For the text-containing cell, return its midpoint in [X, Y] coordinate format. 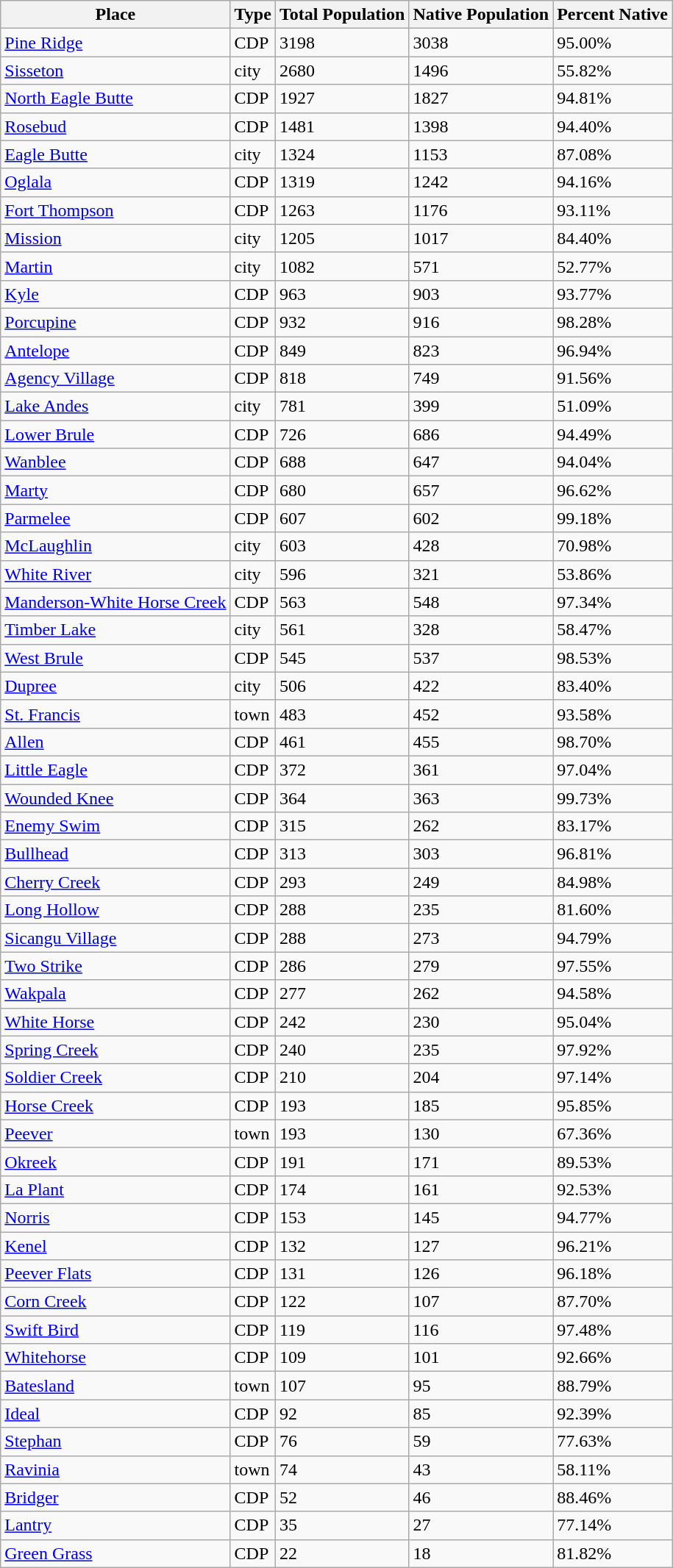
94.81% [613, 99]
1324 [342, 154]
95.00% [613, 43]
46 [481, 1497]
364 [342, 798]
Batesland [115, 1386]
Peever [115, 1134]
361 [481, 770]
Rosebud [115, 126]
428 [481, 546]
Pine Ridge [115, 43]
Type [253, 15]
Cherry Creek [115, 882]
116 [481, 1330]
273 [481, 938]
West Brule [115, 658]
145 [481, 1217]
Ravinia [115, 1469]
Spring Creek [115, 1050]
Green Grass [115, 1553]
59 [481, 1442]
Wakpala [115, 994]
Parmelee [115, 518]
77.14% [613, 1525]
1017 [481, 238]
726 [342, 434]
98.70% [613, 742]
96.81% [613, 854]
91.56% [613, 379]
Sisseton [115, 71]
98.28% [613, 322]
Enemy Swim [115, 826]
Swift Bird [115, 1330]
74 [342, 1469]
85 [481, 1414]
88.46% [613, 1497]
422 [481, 686]
94.77% [613, 1217]
La Plant [115, 1189]
Peever Flats [115, 1274]
95 [481, 1386]
22 [342, 1553]
1398 [481, 126]
97.04% [613, 770]
53.86% [613, 574]
548 [481, 602]
94.79% [613, 938]
94.49% [613, 434]
607 [342, 518]
Manderson-White Horse Creek [115, 602]
White Horse [115, 1022]
95.85% [613, 1106]
303 [481, 854]
Fort Thompson [115, 210]
328 [481, 630]
916 [481, 322]
561 [342, 630]
127 [481, 1246]
1153 [481, 154]
563 [342, 602]
92.66% [613, 1358]
St. Francis [115, 714]
Place [115, 15]
Mission [115, 238]
1319 [342, 182]
932 [342, 322]
Wanblee [115, 462]
545 [342, 658]
97.34% [613, 602]
84.40% [613, 238]
647 [481, 462]
Dupree [115, 686]
77.63% [613, 1442]
1481 [342, 126]
286 [342, 966]
84.98% [613, 882]
Ideal [115, 1414]
191 [342, 1161]
93.58% [613, 714]
1827 [481, 99]
204 [481, 1078]
230 [481, 1022]
81.82% [613, 1553]
Antelope [115, 351]
81.60% [613, 910]
Lower Brule [115, 434]
92 [342, 1414]
North Eagle Butte [115, 99]
109 [342, 1358]
93.77% [613, 294]
1205 [342, 238]
242 [342, 1022]
58.47% [613, 630]
Martin [115, 266]
97.92% [613, 1050]
1496 [481, 71]
35 [342, 1525]
Porcupine [115, 322]
596 [342, 574]
Bullhead [115, 854]
Kenel [115, 1246]
119 [342, 1330]
Corn Creek [115, 1302]
279 [481, 966]
87.08% [613, 154]
2680 [342, 71]
96.62% [613, 490]
1927 [342, 99]
43 [481, 1469]
97.14% [613, 1078]
849 [342, 351]
55.82% [613, 71]
Timber Lake [115, 630]
122 [342, 1302]
58.11% [613, 1469]
Whitehorse [115, 1358]
657 [481, 490]
185 [481, 1106]
Sicangu Village [115, 938]
Horse Creek [115, 1106]
1082 [342, 266]
98.53% [613, 658]
293 [342, 882]
96.94% [613, 351]
Norris [115, 1217]
963 [342, 294]
249 [481, 882]
602 [481, 518]
101 [481, 1358]
51.09% [613, 407]
686 [481, 434]
Two Strike [115, 966]
Wounded Knee [115, 798]
Kyle [115, 294]
99.18% [613, 518]
126 [481, 1274]
94.04% [613, 462]
96.18% [613, 1274]
688 [342, 462]
Long Hollow [115, 910]
3198 [342, 43]
749 [481, 379]
315 [342, 826]
483 [342, 714]
94.40% [613, 126]
153 [342, 1217]
89.53% [613, 1161]
823 [481, 351]
506 [342, 686]
83.17% [613, 826]
1242 [481, 182]
Oglala [115, 182]
70.98% [613, 546]
781 [342, 407]
818 [342, 379]
399 [481, 407]
White River [115, 574]
Little Eagle [115, 770]
Eagle Butte [115, 154]
455 [481, 742]
452 [481, 714]
240 [342, 1050]
93.11% [613, 210]
52 [342, 1497]
27 [481, 1525]
Stephan [115, 1442]
Total Population [342, 15]
571 [481, 266]
Marty [115, 490]
94.58% [613, 994]
161 [481, 1189]
461 [342, 742]
Lake Andes [115, 407]
372 [342, 770]
680 [342, 490]
97.48% [613, 1330]
96.21% [613, 1246]
Soldier Creek [115, 1078]
88.79% [613, 1386]
131 [342, 1274]
313 [342, 854]
87.70% [613, 1302]
1176 [481, 210]
903 [481, 294]
Allen [115, 742]
321 [481, 574]
1263 [342, 210]
94.16% [613, 182]
18 [481, 1553]
99.73% [613, 798]
67.36% [613, 1134]
Bridger [115, 1497]
97.55% [613, 966]
Percent Native [613, 15]
95.04% [613, 1022]
603 [342, 546]
76 [342, 1442]
174 [342, 1189]
277 [342, 994]
210 [342, 1078]
537 [481, 658]
Okreek [115, 1161]
Lantry [115, 1525]
52.77% [613, 266]
3038 [481, 43]
83.40% [613, 686]
Agency Village [115, 379]
Native Population [481, 15]
McLaughlin [115, 546]
92.39% [613, 1414]
171 [481, 1161]
132 [342, 1246]
92.53% [613, 1189]
363 [481, 798]
130 [481, 1134]
